Output the [x, y] coordinate of the center of the cell containing the given text.  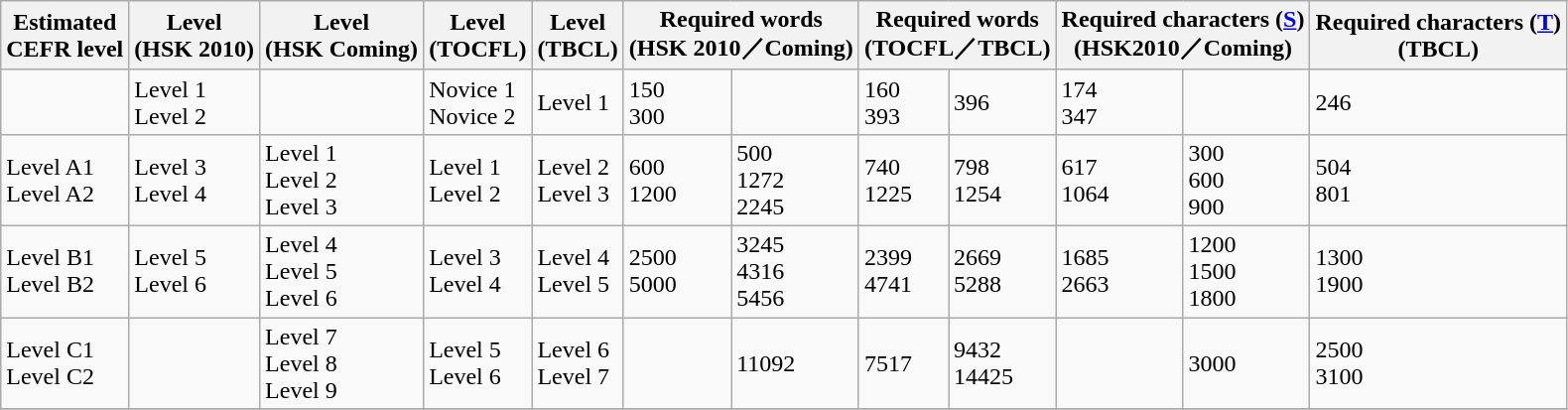
Level 7Level 8Level 9 [341, 363]
7401225 [903, 180]
Level(HSK Coming) [341, 36]
Required words(HSK 2010／Coming) [740, 36]
150300 [677, 101]
174347 [1119, 101]
13001900 [1439, 271]
26695288 [1002, 271]
Level B1Level B2 [65, 271]
Level 1Level 2Level 3 [341, 180]
11092 [796, 363]
EstimatedCEFR level [65, 36]
Level C1Level C2 [65, 363]
396 [1002, 101]
Required characters (S)(HSK2010／Coming) [1183, 36]
Level 2Level 3 [578, 180]
300600900 [1246, 180]
Level A1Level A2 [65, 180]
504801 [1439, 180]
324543165456 [796, 271]
50012722245 [796, 180]
23994741 [903, 271]
25005000 [677, 271]
Level 6Level 7 [578, 363]
Level 1 [578, 101]
25003100 [1439, 363]
246 [1439, 101]
Level 4Level 5 [578, 271]
6171064 [1119, 180]
Required words(TOCFL／TBCL) [957, 36]
Level(HSK 2010) [195, 36]
Level(TOCFL) [478, 36]
7981254 [1002, 180]
160393 [903, 101]
120015001800 [1246, 271]
7517 [903, 363]
Required characters (T)(TBCL) [1439, 36]
Level 4Level 5Level 6 [341, 271]
9432 14425 [1002, 363]
16852663 [1119, 271]
3000 [1246, 363]
Novice 1Novice 2 [478, 101]
6001200 [677, 180]
Level(TBCL) [578, 36]
